Pinpoint the cell where the given text exists, returning its [X, Y] midpoint coordinate. 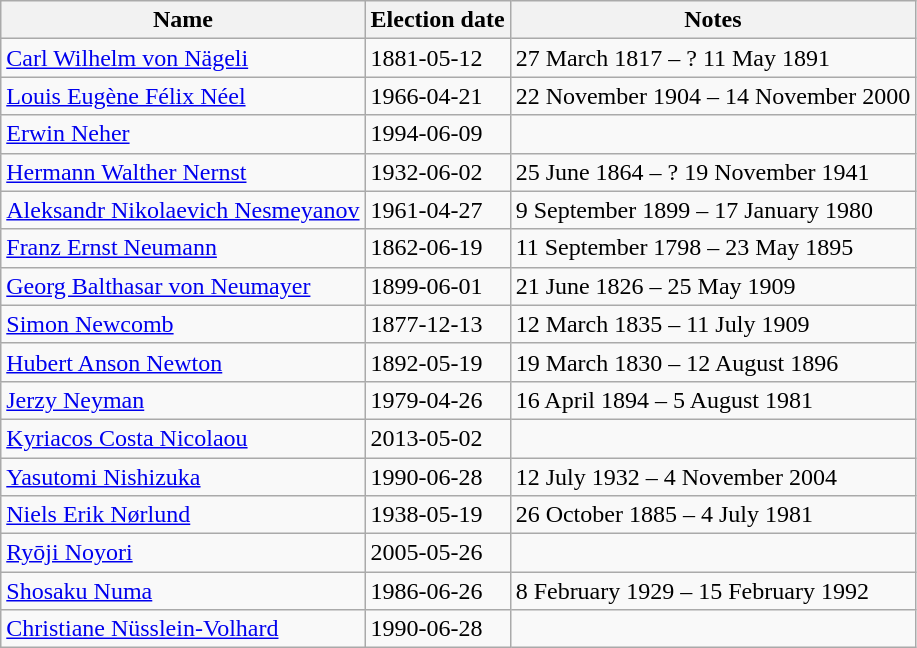
Name [183, 20]
1932-06-02 [438, 172]
Georg Balthasar von Neumayer [183, 286]
27 March 1817 – ? 11 May 1891 [713, 58]
Simon Newcomb [183, 324]
12 July 1932 – 4 November 2004 [713, 477]
1966-04-21 [438, 96]
16 April 1894 – 5 August 1981 [713, 400]
12 March 1835 – 11 July 1909 [713, 324]
Christiane Nüsslein-Volhard [183, 629]
1938-05-19 [438, 515]
21 June 1826 – 25 May 1909 [713, 286]
Niels Erik Nørlund [183, 515]
1881-05-12 [438, 58]
11 September 1798 – 23 May 1895 [713, 248]
1979-04-26 [438, 400]
22 November 1904 – 14 November 2000 [713, 96]
Erwin Neher [183, 134]
1892-05-19 [438, 362]
1994-06-09 [438, 134]
Election date [438, 20]
Carl Wilhelm von Nägeli [183, 58]
26 October 1885 – 4 July 1981 [713, 515]
Hermann Walther Nernst [183, 172]
1899-06-01 [438, 286]
Shosaku Numa [183, 591]
1986-06-26 [438, 591]
25 June 1864 – ? 19 November 1941 [713, 172]
1961-04-27 [438, 210]
Kyriacos Costa Nicolaou [183, 438]
Hubert Anson Newton [183, 362]
9 September 1899 – 17 January 1980 [713, 210]
2013-05-02 [438, 438]
Jerzy Neyman [183, 400]
8 February 1929 – 15 February 1992 [713, 591]
1862-06-19 [438, 248]
Yasutomi Nishizuka [183, 477]
1877-12-13 [438, 324]
Louis Eugène Félix Néel [183, 96]
Aleksandr Nikolaevich Nesmeyanov [183, 210]
19 March 1830 – 12 August 1896 [713, 362]
Ryōji Noyori [183, 553]
2005-05-26 [438, 553]
Franz Ernst Neumann [183, 248]
Notes [713, 20]
